Return [X, Y] of the center of cell containing provided text 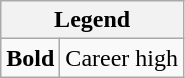
Career high [122, 58]
Legend [92, 20]
Bold [30, 58]
